From the cell containing the given text, extract its center point as (x, y) coordinate. 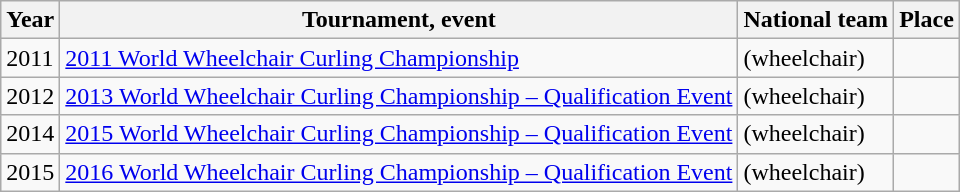
2014 (30, 134)
Tournament, event (399, 20)
2012 (30, 96)
2015 World Wheelchair Curling Championship – Qualification Event (399, 134)
2016 World Wheelchair Curling Championship – Qualification Event (399, 172)
2013 World Wheelchair Curling Championship – Qualification Event (399, 96)
2011 (30, 58)
2015 (30, 172)
Year (30, 20)
National team (816, 20)
Place (927, 20)
2011 World Wheelchair Curling Championship (399, 58)
